Return (x, y) of the center of cell containing provided text 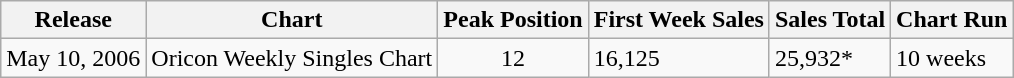
Oricon Weekly Singles Chart (292, 58)
First Week Sales (678, 20)
Chart Run (952, 20)
May 10, 2006 (74, 58)
12 (513, 58)
Sales Total (830, 20)
Peak Position (513, 20)
16,125 (678, 58)
10 weeks (952, 58)
25,932* (830, 58)
Chart (292, 20)
Release (74, 20)
